Locate the cell with the specified text and output its [x, y] center coordinate. 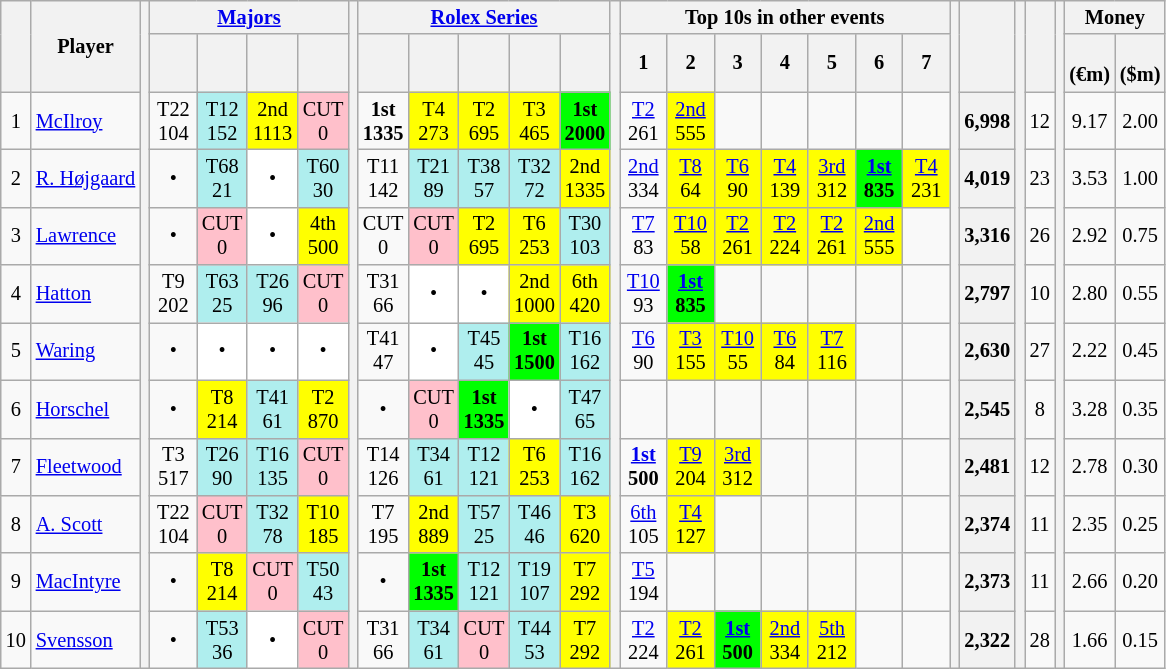
3.28 [1089, 409]
Svensson [86, 640]
T5194 [644, 582]
MacIntyre [86, 582]
Money [1114, 17]
T3155 [690, 351]
T5725 [484, 524]
2,545 [988, 409]
T9204 [690, 467]
9.17 [1089, 121]
T14126 [383, 467]
2,630 [988, 351]
0.15 [1140, 640]
T30103 [585, 236]
0.30 [1140, 467]
2.78 [1089, 467]
T3620 [585, 524]
2.80 [1089, 294]
T4147 [383, 351]
McIlroy [86, 121]
1st2000 [585, 121]
T5043 [323, 582]
2nd1335 [585, 178]
T4139 [784, 178]
T4545 [484, 351]
9 [16, 582]
0.25 [1140, 524]
1.00 [1140, 178]
T3278 [272, 524]
2.66 [1089, 582]
2,797 [988, 294]
($m) [1140, 63]
T4646 [534, 524]
T4273 [433, 121]
T7195 [383, 524]
2nd1113 [272, 121]
R. Højgaard [86, 178]
2.00 [1140, 121]
T4765 [585, 409]
23 [1040, 178]
T1093 [644, 294]
T2690 [222, 467]
T3465 [534, 121]
T6325 [222, 294]
Waring [86, 351]
4,019 [988, 178]
2.35 [1089, 524]
T4231 [926, 178]
2,481 [988, 467]
3,316 [988, 236]
T2696 [272, 294]
2nd1000 [534, 294]
Rolex Series [484, 17]
T11142 [383, 178]
3.53 [1089, 178]
2,374 [988, 524]
26 [1040, 236]
5th212 [832, 640]
28 [1040, 640]
T16135 [272, 467]
T783 [644, 236]
Hatton [86, 294]
T5336 [222, 640]
6th420 [585, 294]
T9202 [174, 294]
0.55 [1140, 294]
2.22 [1089, 351]
T684 [784, 351]
27 [1040, 351]
T4453 [534, 640]
T3857 [484, 178]
0.75 [1140, 236]
T19107 [534, 582]
T2189 [433, 178]
0.20 [1140, 582]
(€m) [1089, 63]
2.92 [1089, 236]
6th105 [644, 524]
Fleetwood [86, 467]
Player [86, 46]
4th500 [323, 236]
T6821 [222, 178]
2,322 [988, 640]
T2870 [323, 409]
T10185 [323, 524]
0.35 [1140, 409]
2nd889 [433, 524]
T4127 [690, 524]
0.45 [1140, 351]
T12152 [222, 121]
T7116 [832, 351]
2,373 [988, 582]
T4161 [272, 409]
Majors [249, 17]
A. Scott [86, 524]
T1058 [690, 236]
6,998 [988, 121]
T3272 [534, 178]
1.66 [1089, 640]
T3517 [174, 467]
Top 10s in other events [785, 17]
1st1500 [534, 351]
Horschel [86, 409]
T6030 [323, 178]
T1055 [738, 351]
Lawrence [86, 236]
T864 [690, 178]
